For the text-containing cell, return its midpoint in (X, Y) coordinate format. 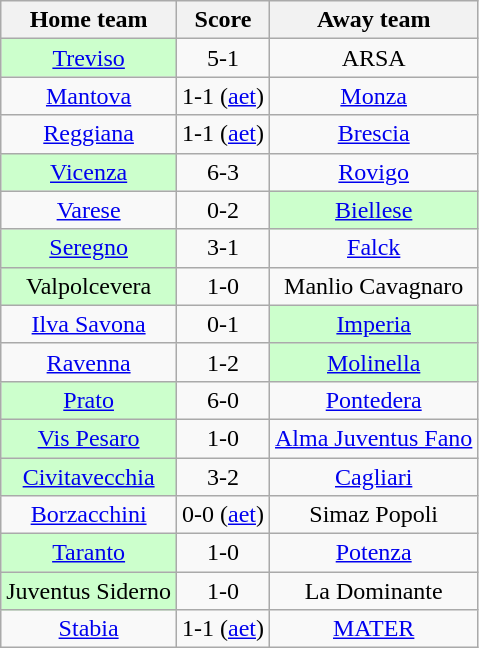
Manlio Cavagnaro (374, 286)
0-1 (222, 324)
Pontedera (374, 400)
Mantova (89, 96)
Cagliari (374, 477)
5-1 (222, 58)
Vicenza (89, 172)
Vis Pesaro (89, 438)
Potenza (374, 553)
Score (222, 20)
Falck (374, 248)
Stabia (89, 629)
Borzacchini (89, 515)
1-2 (222, 362)
Alma Juventus Fano (374, 438)
Civitavecchia (89, 477)
Seregno (89, 248)
Home team (89, 20)
La Dominante (374, 591)
6-0 (222, 400)
0-0 (aet) (222, 515)
3-2 (222, 477)
Away team (374, 20)
Varese (89, 210)
6-3 (222, 172)
Taranto (89, 553)
Rovigo (374, 172)
Monza (374, 96)
Biellese (374, 210)
Treviso (89, 58)
3-1 (222, 248)
Reggiana (89, 134)
Imperia (374, 324)
Ravenna (89, 362)
Molinella (374, 362)
Prato (89, 400)
Brescia (374, 134)
Ilva Savona (89, 324)
MATER (374, 629)
Juventus Siderno (89, 591)
Valpolcevera (89, 286)
ARSA (374, 58)
0-2 (222, 210)
Simaz Popoli (374, 515)
